Pinpoint the cell where the given text exists, returning its (X, Y) midpoint coordinate. 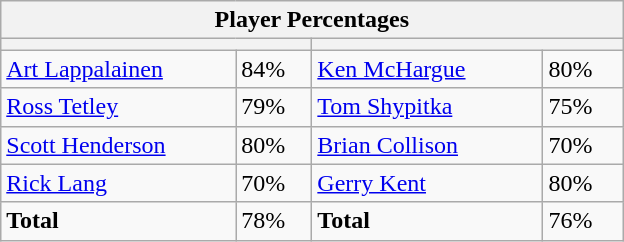
Scott Henderson (118, 145)
Brian Collison (428, 145)
Art Lappalainen (118, 69)
78% (274, 221)
75% (583, 107)
Player Percentages (312, 20)
Gerry Kent (428, 183)
Ross Tetley (118, 107)
84% (274, 69)
79% (274, 107)
76% (583, 221)
Rick Lang (118, 183)
Ken McHargue (428, 69)
Tom Shypitka (428, 107)
